Locate the cell with the specified text and output its (X, Y) center coordinate. 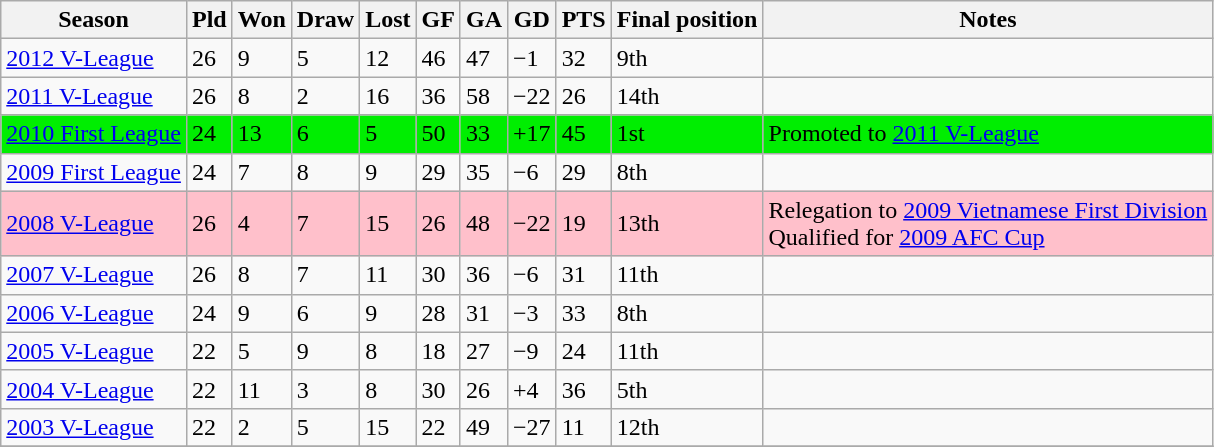
GD (532, 20)
14th (687, 96)
+17 (532, 134)
16 (388, 96)
3 (325, 389)
2011 V-League (94, 96)
GF (438, 20)
Season (94, 20)
48 (484, 224)
Won (262, 20)
4 (262, 224)
9th (687, 58)
Final position (687, 20)
13th (687, 224)
Promoted to 2011 V-League (988, 134)
32 (584, 58)
13 (262, 134)
2004 V-League (94, 389)
50 (438, 134)
1st (687, 134)
2005 V-League (94, 351)
−9 (532, 351)
35 (484, 172)
46 (438, 58)
18 (438, 351)
58 (484, 96)
Draw (325, 20)
−1 (532, 58)
2009 First League (94, 172)
49 (484, 427)
Notes (988, 20)
12 (388, 58)
Pld (209, 20)
2006 V-League (94, 313)
2012 V-League (94, 58)
12th (687, 427)
−27 (532, 427)
−3 (532, 313)
Relegation to 2009 Vietnamese First Division Qualified for 2009 AFC Cup (988, 224)
PTS (584, 20)
5th (687, 389)
47 (484, 58)
2008 V-League (94, 224)
+4 (532, 389)
2003 V-League (94, 427)
45 (584, 134)
19 (584, 224)
GA (484, 20)
2007 V-League (94, 275)
28 (438, 313)
2010 First League (94, 134)
Lost (388, 20)
27 (484, 351)
